Provide the [x, y] coordinate of the cell's center where the given text is located.  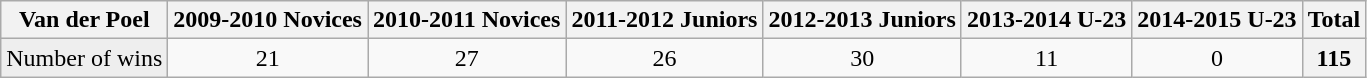
Van der Poel [84, 20]
2013-2014 U-23 [1046, 20]
26 [664, 58]
30 [862, 58]
2012-2013 Juniors [862, 20]
27 [467, 58]
2009-2010 Novices [268, 20]
21 [268, 58]
2011-2012 Juniors [664, 20]
11 [1046, 58]
Total [1334, 20]
Number of wins [84, 58]
115 [1334, 58]
2010-2011 Novices [467, 20]
0 [1217, 58]
2014-2015 U-23 [1217, 20]
